Search for the cell housing the specified text and yield its (x, y) center coordinate. 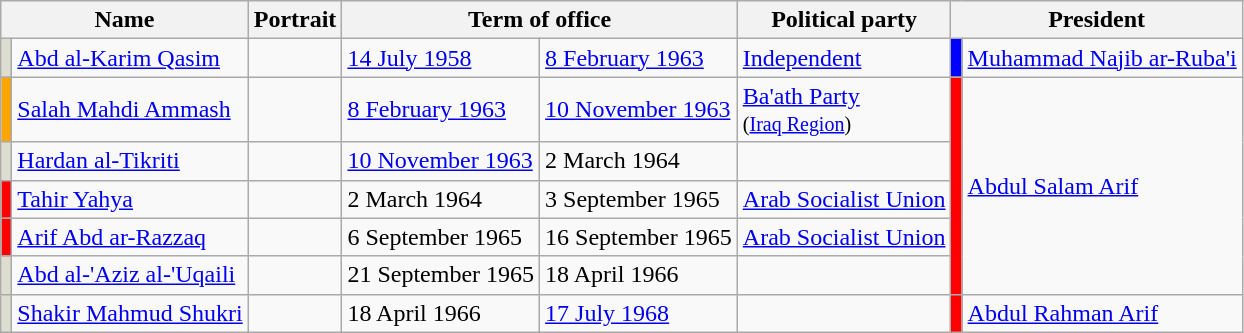
Term of office (540, 20)
14 July 1958 (441, 58)
16 September 1965 (639, 237)
Ba'ath Party(Iraq Region) (844, 110)
Hardan al-Tikriti (130, 161)
3 September 1965 (639, 199)
17 July 1968 (639, 313)
Abd al-'Aziz al-'Uqaili (130, 275)
21 September 1965 (441, 275)
Abdul Rahman Arif (1102, 313)
President (1096, 20)
Political party (844, 20)
Abd al-Karim Qasim (130, 58)
6 September 1965 (441, 237)
Independent (844, 58)
Tahir Yahya (130, 199)
Arif Abd ar-Razzaq (130, 237)
Muhammad Najib ar-Ruba'i (1102, 58)
Portrait (295, 20)
Abdul Salam Arif (1102, 186)
Salah Mahdi Ammash (130, 110)
Shakir Mahmud Shukri (130, 313)
Name (124, 20)
